Return [x, y] of the center of cell containing provided text 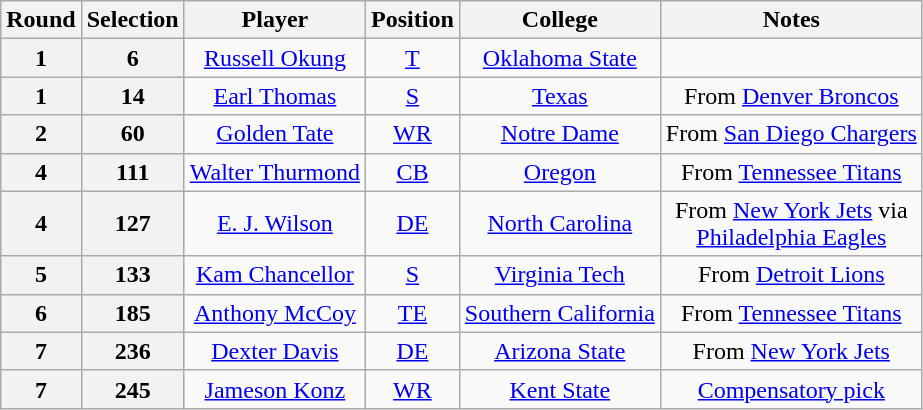
North Carolina [560, 224]
Player [274, 20]
185 [132, 313]
Compensatory pick [791, 389]
From New York Jets via Philadelphia Eagles [791, 224]
College [560, 20]
14 [132, 96]
T [413, 58]
Russell Okung [274, 58]
Dexter Davis [274, 351]
Oregon [560, 172]
E. J. Wilson [274, 224]
Kam Chancellor [274, 275]
Position [413, 20]
Virginia Tech [560, 275]
Earl Thomas [274, 96]
Notes [791, 20]
Jameson Konz [274, 389]
5 [41, 275]
236 [132, 351]
Kent State [560, 389]
Southern California [560, 313]
Texas [560, 96]
Oklahoma State [560, 58]
133 [132, 275]
TE [413, 313]
From New York Jets [791, 351]
From Denver Broncos [791, 96]
111 [132, 172]
Walter Thurmond [274, 172]
245 [132, 389]
Arizona State [560, 351]
CB [413, 172]
127 [132, 224]
Anthony McCoy [274, 313]
2 [41, 134]
Notre Dame [560, 134]
60 [132, 134]
From Detroit Lions [791, 275]
From San Diego Chargers [791, 134]
Selection [132, 20]
Round [41, 20]
Golden Tate [274, 134]
